Return the [x, y] coordinate for the center point of the cell that contains the specified text.  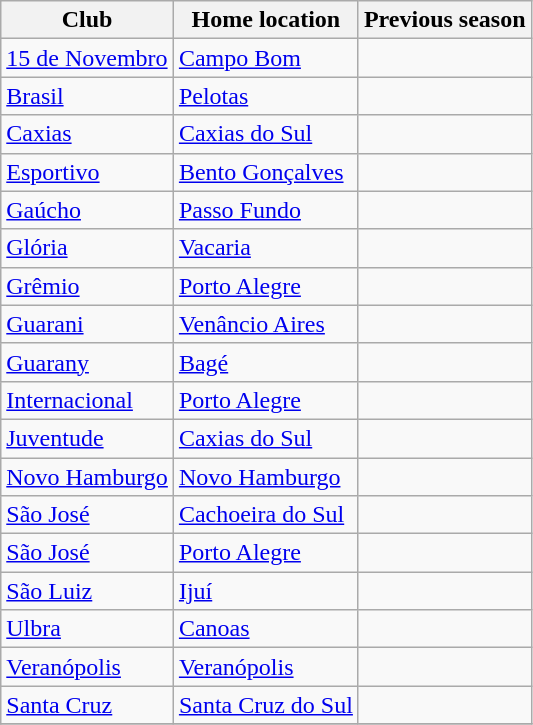
Internacional [88, 400]
Brasil [88, 96]
Venâncio Aires [266, 324]
São Luiz [88, 591]
Pelotas [266, 96]
Glória [88, 248]
Ulbra [88, 629]
Bento Gonçalves [266, 172]
Juventude [88, 438]
Previous season [444, 20]
Club [88, 20]
Passo Fundo [266, 210]
Ijuí [266, 591]
Grêmio [88, 286]
Guarani [88, 324]
Home location [266, 20]
15 de Novembro [88, 58]
Gaúcho [88, 210]
Canoas [266, 629]
Cachoeira do Sul [266, 515]
Santa Cruz do Sul [266, 705]
Guarany [88, 362]
Caxias [88, 134]
Campo Bom [266, 58]
Esportivo [88, 172]
Santa Cruz [88, 705]
Bagé [266, 362]
Vacaria [266, 248]
